Identify which cell holds the provided text, then report its (X, Y) central coordinate. 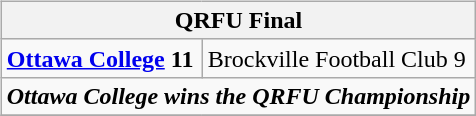
QRFU Final (238, 20)
Brockville Football Club 9 (339, 58)
Ottawa College 11 (102, 58)
Ottawa College wins the QRFU Championship (238, 96)
